From the cell containing the given text, extract its center point as [x, y] coordinate. 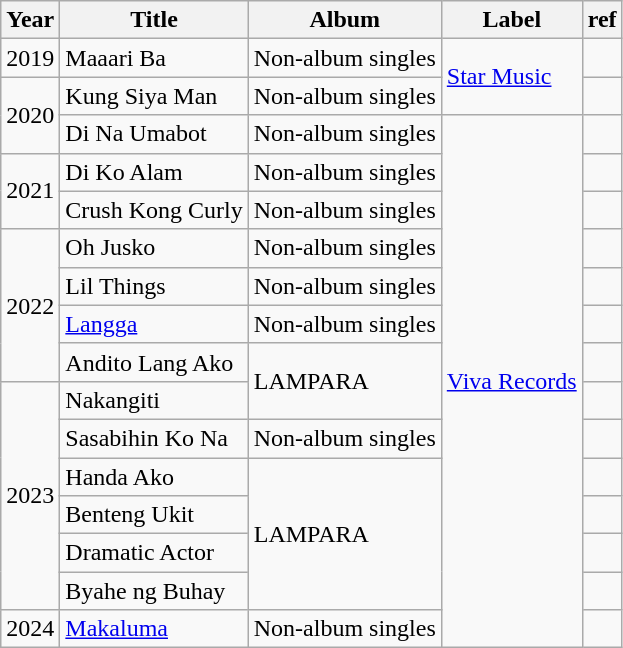
Lil Things [154, 286]
Sasabihin Ko Na [154, 438]
Makaluma [154, 629]
ref [602, 20]
Viva Records [512, 382]
Handa Ako [154, 477]
Maaari Ba [154, 58]
Di Ko Alam [154, 172]
2024 [30, 629]
Star Music [512, 77]
Di Na Umabot [154, 134]
Title [154, 20]
Benteng Ukit [154, 515]
Label [512, 20]
Crush Kong Curly [154, 210]
Langga [154, 324]
2021 [30, 191]
2023 [30, 495]
Year [30, 20]
Byahe ng Buhay [154, 591]
Kung Siya Man [154, 96]
Nakangiti [154, 400]
Andito Lang Ako [154, 362]
2022 [30, 305]
Album [344, 20]
Oh Jusko [154, 248]
2019 [30, 58]
Dramatic Actor [154, 553]
2020 [30, 115]
